Output the [x, y] coordinate of the center of the cell containing the given text.  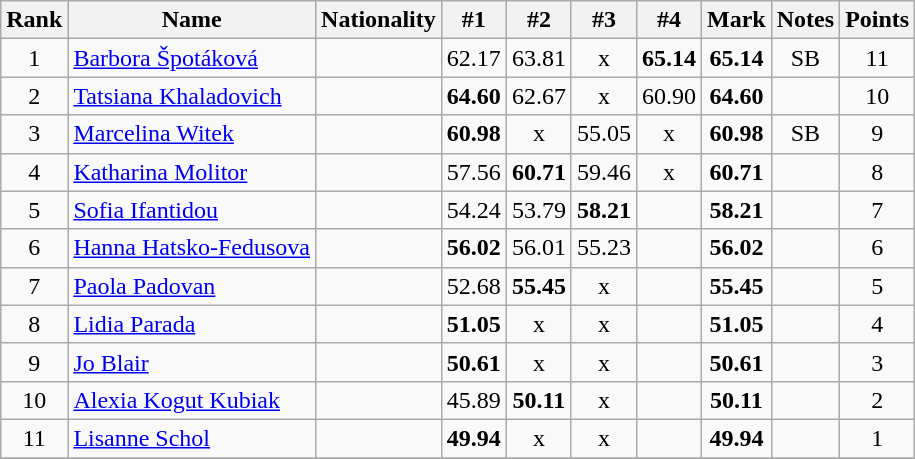
54.24 [474, 210]
55.05 [604, 134]
#3 [604, 20]
#2 [538, 20]
#1 [474, 20]
Katharina Molitor [192, 172]
57.56 [474, 172]
Nationality [379, 20]
53.79 [538, 210]
Alexia Kogut Kubiak [192, 400]
Notes [805, 20]
Hanna Hatsko-Fedusova [192, 248]
62.17 [474, 58]
#4 [668, 20]
Name [192, 20]
Lisanne Schol [192, 438]
Marcelina Witek [192, 134]
63.81 [538, 58]
Mark [737, 20]
Lidia Parada [192, 324]
Jo Blair [192, 362]
Rank [34, 20]
Points [878, 20]
62.67 [538, 96]
60.90 [668, 96]
45.89 [474, 400]
59.46 [604, 172]
56.01 [538, 248]
Paola Padovan [192, 286]
55.23 [604, 248]
Tatsiana Khaladovich [192, 96]
Sofia Ifantidou [192, 210]
52.68 [474, 286]
Barbora Špotáková [192, 58]
